From the cell containing the given text, extract its center point as (X, Y) coordinate. 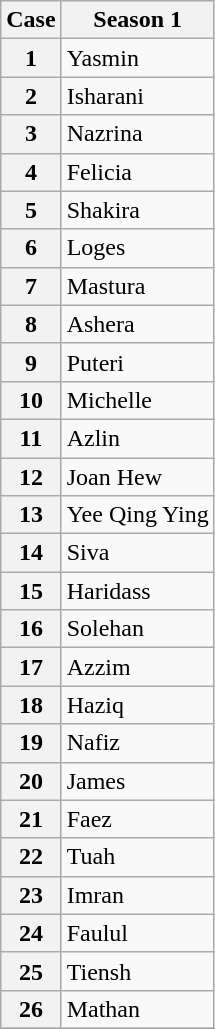
1 (31, 58)
26 (31, 1009)
24 (31, 933)
Faez (138, 819)
11 (31, 438)
Haridass (138, 591)
Loges (138, 248)
Solehan (138, 629)
6 (31, 248)
Imran (138, 895)
James (138, 781)
Tuah (138, 857)
15 (31, 591)
Shakira (138, 210)
Isharani (138, 96)
20 (31, 781)
25 (31, 971)
Season 1 (138, 20)
Mastura (138, 286)
Haziq (138, 705)
Case (31, 20)
17 (31, 667)
23 (31, 895)
Nazrina (138, 134)
18 (31, 705)
Michelle (138, 400)
Nafiz (138, 743)
Faulul (138, 933)
2 (31, 96)
10 (31, 400)
19 (31, 743)
7 (31, 286)
13 (31, 515)
Ashera (138, 324)
3 (31, 134)
22 (31, 857)
Azlin (138, 438)
Puteri (138, 362)
Yasmin (138, 58)
8 (31, 324)
4 (31, 172)
Azzim (138, 667)
12 (31, 477)
16 (31, 629)
Tiensh (138, 971)
Mathan (138, 1009)
21 (31, 819)
14 (31, 553)
Felicia (138, 172)
Joan Hew (138, 477)
5 (31, 210)
Yee Qing Ying (138, 515)
Siva (138, 553)
9 (31, 362)
